Determine the (X, Y) coordinate at the center of the cell enclosing the given text.  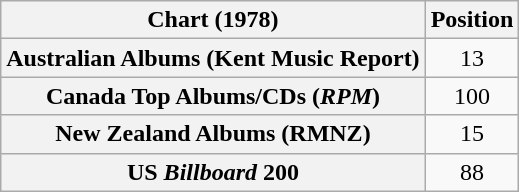
US Billboard 200 (213, 172)
15 (472, 134)
88 (472, 172)
Canada Top Albums/CDs (RPM) (213, 96)
Position (472, 20)
Australian Albums (Kent Music Report) (213, 58)
Chart (1978) (213, 20)
100 (472, 96)
13 (472, 58)
New Zealand Albums (RMNZ) (213, 134)
